Scan for the cell matching the given text and deliver its [x, y] coordinate at center. 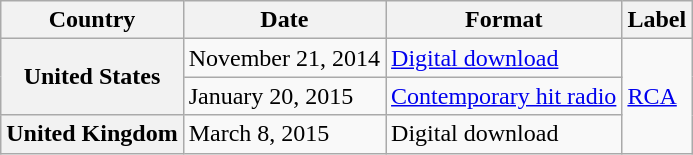
United States [92, 77]
Format [504, 20]
RCA [657, 96]
Label [657, 20]
Country [92, 20]
Date [284, 20]
January 20, 2015 [284, 96]
November 21, 2014 [284, 58]
Contemporary hit radio [504, 96]
March 8, 2015 [284, 134]
United Kingdom [92, 134]
